Scan for the cell matching the given text and deliver its (X, Y) coordinate at center. 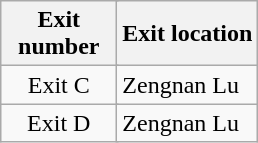
Exit C (59, 85)
Exit number (59, 34)
Exit D (59, 123)
Exit location (188, 34)
